From the cell containing the given text, extract its center point as (X, Y) coordinate. 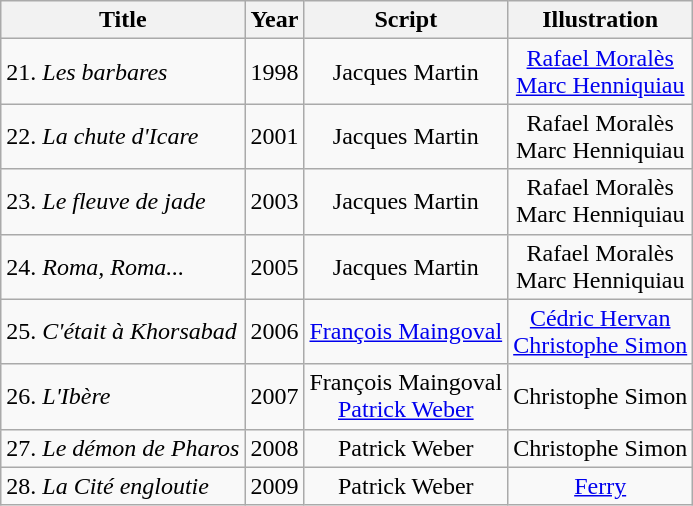
28. La Cité engloutie (123, 486)
2007 (274, 396)
27. Le démon de Pharos (123, 448)
Illustration (600, 20)
François Maingoval Patrick Weber (406, 396)
23. Le fleuve de jade (123, 202)
24. Roma, Roma... (123, 266)
Year (274, 20)
25. C'était à Khorsabad (123, 332)
2008 (274, 448)
Cédric Hervan Christophe Simon (600, 332)
Script (406, 20)
1998 (274, 72)
26. L'Ibère (123, 396)
21. Les barbares (123, 72)
2009 (274, 486)
2005 (274, 266)
2001 (274, 136)
2003 (274, 202)
François Maingoval (406, 332)
Title (123, 20)
22. La chute d'Icare (123, 136)
2006 (274, 332)
Ferry (600, 486)
